Return the [X, Y] coordinate for the center point of the cell that contains the specified text.  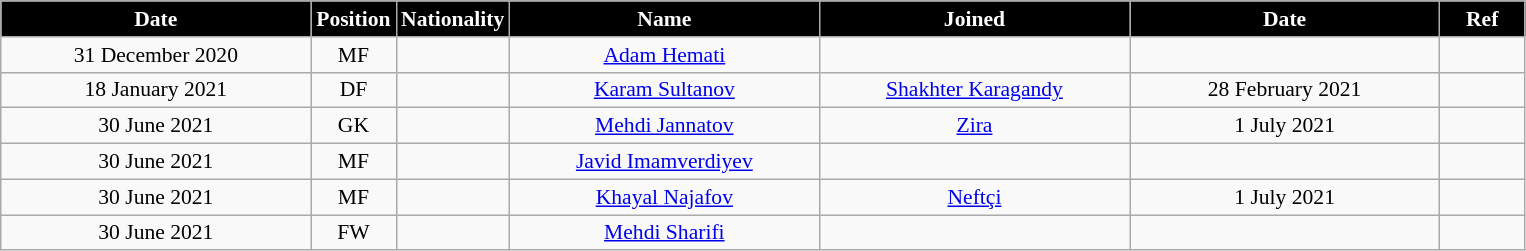
FW [354, 233]
Position [354, 19]
Khayal Najafov [664, 197]
Adam Hemati [664, 55]
31 December 2020 [156, 55]
Mehdi Sharifi [664, 233]
Joined [974, 19]
GK [354, 126]
Mehdi Jannatov [664, 126]
Neftçi [974, 197]
DF [354, 90]
28 February 2021 [1285, 90]
Name [664, 19]
Nationality [452, 19]
Javid Imamverdiyev [664, 162]
Karam Sultanov [664, 90]
Zira [974, 126]
Shakhter Karagandy [974, 90]
18 January 2021 [156, 90]
Ref [1482, 19]
